For the text-containing cell, return its midpoint in [x, y] coordinate format. 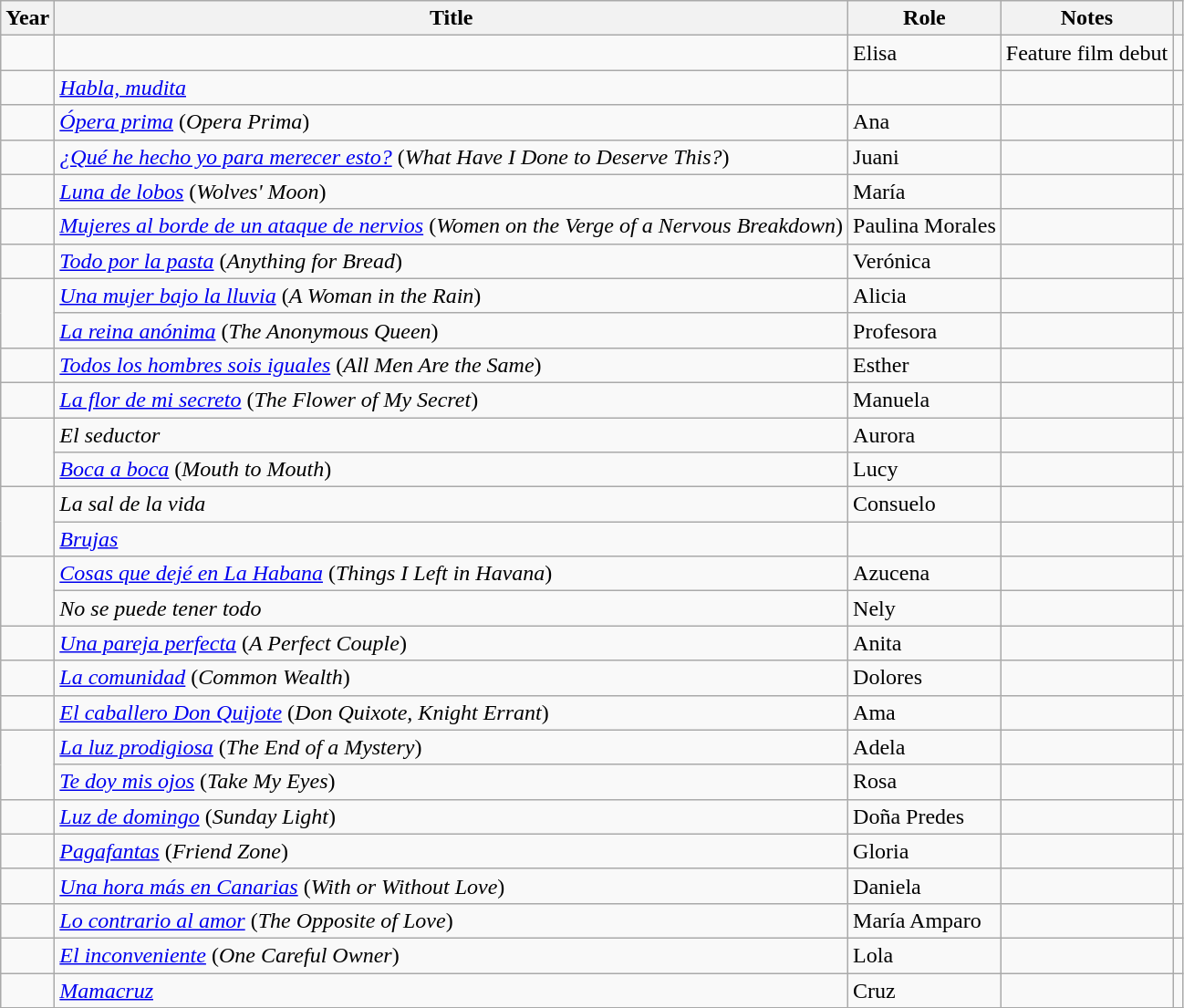
Cosas que dejé en La Habana (Things I Left in Havana) [452, 574]
Aurora [925, 435]
María [925, 192]
Azucena [925, 574]
Role [925, 18]
Dolores [925, 678]
Juani [925, 157]
Luna de lobos (Wolves' Moon) [452, 192]
Todo por la pasta (Anything for Bread) [452, 261]
Manuela [925, 400]
¿Qué he hecho yo para merecer esto? (What Have I Done to Deserve This?) [452, 157]
Ana [925, 122]
Pagafantas (Friend Zone) [452, 851]
Year [27, 18]
Feature film debut [1086, 53]
Nely [925, 608]
Paulina Morales [925, 226]
Lo contrario al amor (The Opposite of Love) [452, 920]
El inconveniente (One Careful Owner) [452, 955]
Una pareja perfecta (A Perfect Couple) [452, 643]
Mamacruz [452, 990]
La reina anónima (The Anonymous Queen) [452, 330]
Doña Predes [925, 816]
Daniela [925, 886]
La luz prodigiosa (The End of a Mystery) [452, 747]
Anita [925, 643]
Lola [925, 955]
Notes [1086, 18]
La comunidad (Common Wealth) [452, 678]
Luz de domingo (Sunday Light) [452, 816]
Habla, mudita [452, 88]
Consuelo [925, 504]
Ama [925, 712]
La sal de la vida [452, 504]
Todos los hombres sois iguales (All Men Are the Same) [452, 365]
María Amparo [925, 920]
Lucy [925, 470]
El caballero Don Quijote (Don Quixote, Knight Errant) [452, 712]
Mujeres al borde de un ataque de nervios (Women on the Verge of a Nervous Breakdown) [452, 226]
Ópera prima (Opera Prima) [452, 122]
No se puede tener todo [452, 608]
Gloria [925, 851]
Elisa [925, 53]
Adela [925, 747]
Brujas [452, 539]
Boca a boca (Mouth to Mouth) [452, 470]
Esther [925, 365]
Rosa [925, 782]
Verónica [925, 261]
La flor de mi secreto (The Flower of My Secret) [452, 400]
Una hora más en Canarias (With or Without Love) [452, 886]
Profesora [925, 330]
Una mujer bajo la lluvia (A Woman in the Rain) [452, 296]
Title [452, 18]
El seductor [452, 435]
Te doy mis ojos (Take My Eyes) [452, 782]
Alicia [925, 296]
Cruz [925, 990]
